Output the (x, y) coordinate of the center of the cell containing the given text.  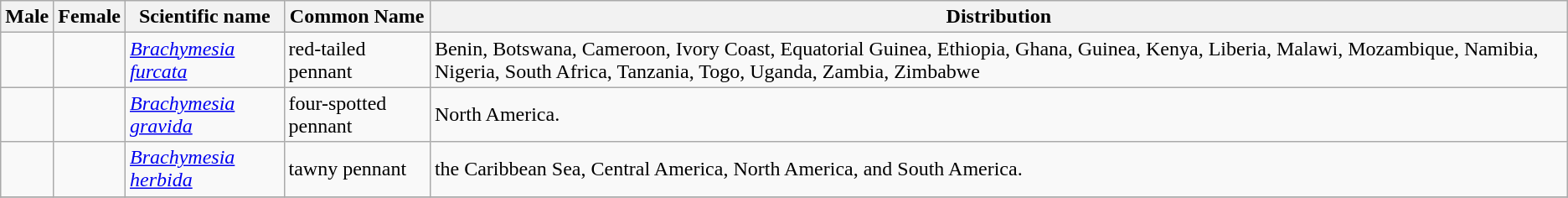
Male (27, 17)
the Caribbean Sea, Central America, North America, and South America. (998, 169)
red-tailed pennant (357, 60)
North America. (998, 114)
tawny pennant (357, 169)
Brachymesia furcata (204, 60)
Scientific name (204, 17)
Brachymesia gravida (204, 114)
Distribution (998, 17)
Female (90, 17)
Common Name (357, 17)
Brachymesia herbida (204, 169)
four-spotted pennant (357, 114)
